Find where the given text appears and provide that cell's center as [X, Y] coordinate. 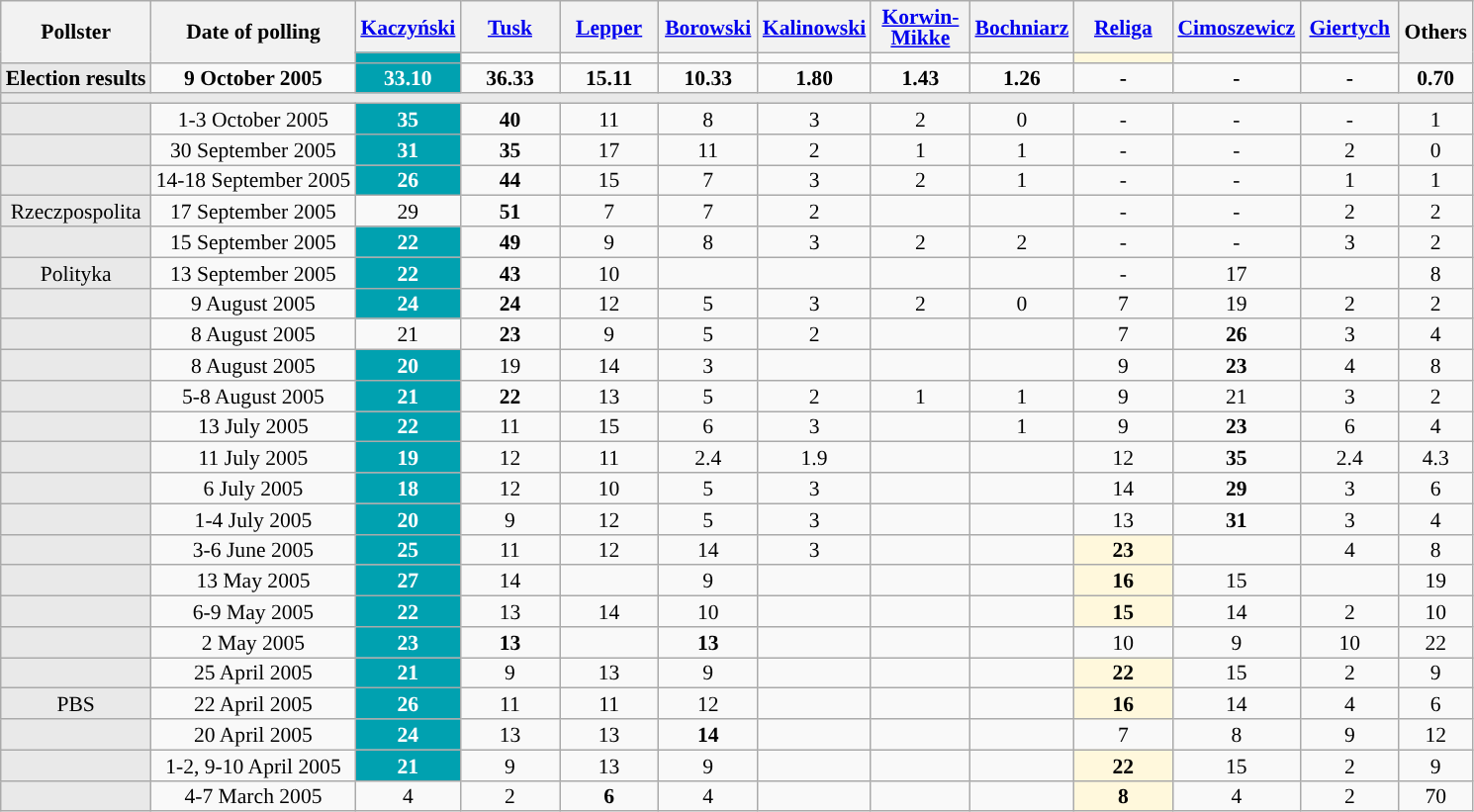
18 [408, 489]
1.9 [815, 457]
Cimoszewicz [1237, 27]
17 September 2005 [253, 212]
1-3 October 2005 [253, 119]
6-9 May 2005 [253, 611]
Tusk [509, 27]
13 September 2005 [253, 273]
Korwin-Mikke [920, 27]
51 [509, 212]
10.33 [708, 77]
Giertych [1349, 27]
25 April 2005 [253, 673]
44 [509, 180]
0.70 [1435, 77]
70 [1435, 795]
20 April 2005 [253, 734]
27 [408, 582]
1.80 [815, 77]
1.26 [1021, 77]
Rzeczpospolita [76, 212]
1.43 [920, 77]
Election results [76, 77]
Polityka [76, 273]
3-6 June 2005 [253, 550]
22 April 2005 [253, 704]
Borowski [708, 27]
Pollster [76, 32]
Lepper [609, 27]
33.10 [408, 77]
15.11 [609, 77]
36.33 [509, 77]
PBS [76, 704]
Kaczyński [408, 27]
13 July 2005 [253, 427]
6 July 2005 [253, 489]
13 May 2005 [253, 582]
4.3 [1435, 457]
43 [509, 273]
Kalinowski [815, 27]
9 October 2005 [253, 77]
5-8 August 2005 [253, 396]
Religa [1123, 27]
14-18 September 2005 [253, 180]
40 [509, 119]
9 August 2005 [253, 303]
2 May 2005 [253, 643]
Date of polling [253, 32]
11 July 2005 [253, 457]
30 September 2005 [253, 150]
Others [1435, 32]
15 September 2005 [253, 241]
1-4 July 2005 [253, 518]
25 [408, 550]
4-7 March 2005 [253, 795]
Bochniarz [1021, 27]
1-2, 9-10 April 2005 [253, 766]
49 [509, 241]
